Return [X, Y] of the center of cell containing provided text 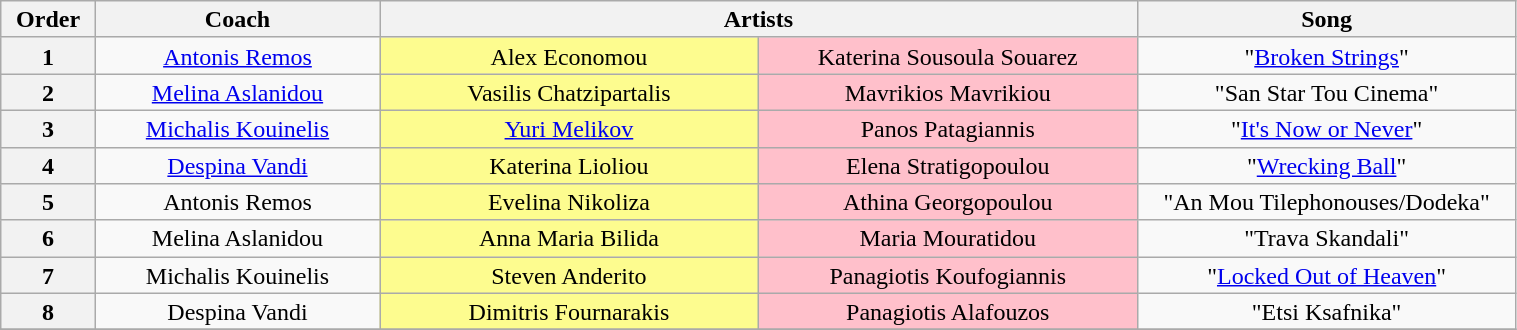
1 [48, 56]
"San Star Tou Cinema" [1326, 92]
2 [48, 92]
6 [48, 238]
Mavrikios Mavrikiou [948, 92]
Order [48, 20]
Athina Georgopoulou [948, 202]
"Broken Strings" [1326, 56]
4 [48, 166]
Song [1326, 20]
Dimitris Fournarakis [570, 312]
3 [48, 128]
Coach [237, 20]
"Etsi Ksafnika" [1326, 312]
Katerina Lioliou [570, 166]
8 [48, 312]
Elena Stratigopoulou [948, 166]
"It's Now or Never" [1326, 128]
"Wrecking Ball" [1326, 166]
Steven Anderito [570, 276]
Artists [759, 20]
Alex Economou [570, 56]
Panagiotis Koufogiannis [948, 276]
7 [48, 276]
5 [48, 202]
Anna Maria Bilida [570, 238]
Panagiotis Alafouzos [948, 312]
Maria Mouratidou [948, 238]
Evelina Nikoliza [570, 202]
Panos Patagiannis [948, 128]
Katerina Sousoula Souarez [948, 56]
Yuri Melikov [570, 128]
Vasilis Chatzipartalis [570, 92]
"Trava Skandali" [1326, 238]
"An Mou Tilephonouses/Dodeka" [1326, 202]
"Locked Out of Heaven" [1326, 276]
